For the text-containing cell, return its midpoint in (X, Y) coordinate format. 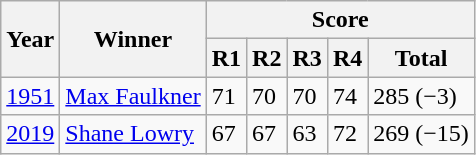
Winner (133, 39)
285 (−3) (422, 96)
R3 (307, 58)
269 (−15) (422, 134)
72 (347, 134)
Shane Lowry (133, 134)
Year (30, 39)
74 (347, 96)
R2 (267, 58)
R4 (347, 58)
63 (307, 134)
1951 (30, 96)
Score (340, 20)
71 (226, 96)
Total (422, 58)
R1 (226, 58)
2019 (30, 134)
Max Faulkner (133, 96)
